Locate the cell with the specified text and output its [x, y] center coordinate. 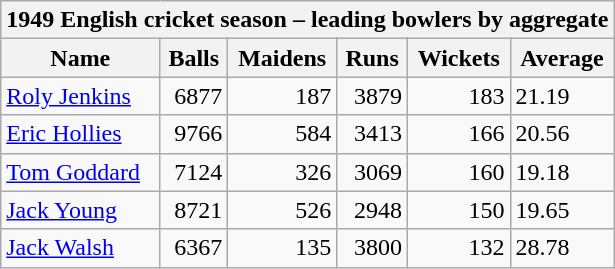
8721 [194, 210]
Roly Jenkins [80, 96]
3879 [372, 96]
Wickets [458, 58]
Runs [372, 58]
160 [458, 172]
Name [80, 58]
Jack Walsh [80, 248]
6877 [194, 96]
3800 [372, 248]
166 [458, 134]
Balls [194, 58]
150 [458, 210]
132 [458, 248]
1949 English cricket season – leading bowlers by aggregate [308, 20]
Jack Young [80, 210]
183 [458, 96]
135 [282, 248]
Eric Hollies [80, 134]
19.65 [562, 210]
7124 [194, 172]
187 [282, 96]
526 [282, 210]
20.56 [562, 134]
Average [562, 58]
9766 [194, 134]
2948 [372, 210]
19.18 [562, 172]
3069 [372, 172]
21.19 [562, 96]
584 [282, 134]
326 [282, 172]
6367 [194, 248]
Tom Goddard [80, 172]
28.78 [562, 248]
3413 [372, 134]
Maidens [282, 58]
